Scan for the cell matching the given text and deliver its (x, y) coordinate at center. 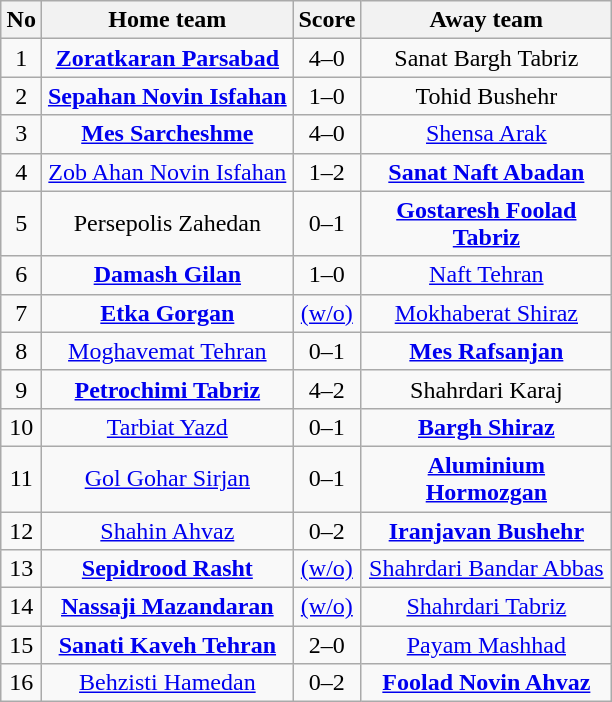
Sanat Bargh Tabriz (486, 58)
Shahin Ahvaz (168, 531)
Naft Tehran (486, 275)
Etka Gorgan (168, 313)
Mes Sarcheshme (168, 134)
Mes Rafsanjan (486, 351)
2–0 (327, 645)
8 (22, 351)
Zoratkaran Parsabad (168, 58)
Shensa Arak (486, 134)
1 (22, 58)
4 (22, 172)
2 (22, 96)
1–2 (327, 172)
Behzisti Hamedan (168, 683)
Shahrdari Karaj (486, 389)
16 (22, 683)
15 (22, 645)
Payam Mashhad (486, 645)
Away team (486, 20)
Damash Gilan (168, 275)
Petrochimi Tabriz (168, 389)
Shahrdari Tabriz (486, 607)
Tohid Bushehr (486, 96)
No (22, 20)
Score (327, 20)
6 (22, 275)
Moghavemat Tehran (168, 351)
Tarbiat Yazd (168, 427)
Iranjavan Bushehr (486, 531)
11 (22, 478)
Zob Ahan Novin Isfahan (168, 172)
14 (22, 607)
9 (22, 389)
Foolad Novin Ahvaz (486, 683)
12 (22, 531)
Sanati Kaveh Tehran (168, 645)
Sepidrood Rasht (168, 569)
Persepolis Zahedan (168, 224)
Sepahan Novin Isfahan (168, 96)
5 (22, 224)
Shahrdari Bandar Abbas (486, 569)
Nassaji Mazandaran (168, 607)
13 (22, 569)
Mokhaberat Shiraz (486, 313)
10 (22, 427)
Home team (168, 20)
7 (22, 313)
Sanat Naft Abadan (486, 172)
Gol Gohar Sirjan (168, 478)
Gostaresh Foolad Tabriz (486, 224)
Bargh Shiraz (486, 427)
Aluminium Hormozgan (486, 478)
4–2 (327, 389)
3 (22, 134)
